From the cell containing the given text, extract its center point as [x, y] coordinate. 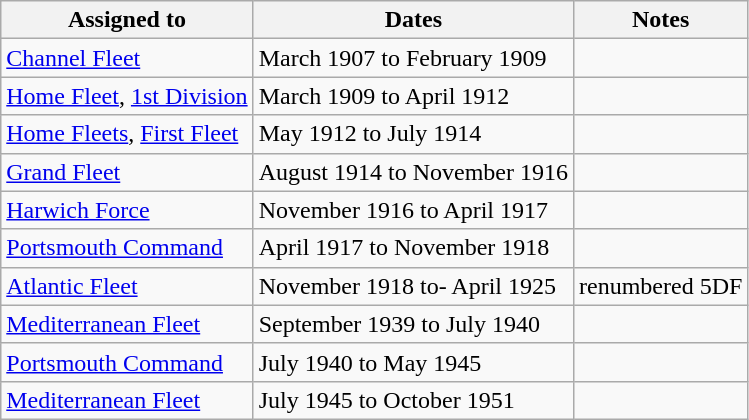
August 1914 to November 1916 [413, 172]
Home Fleet, 1st Division [127, 96]
Atlantic Fleet [127, 286]
September 1939 to July 1940 [413, 324]
Assigned to [127, 20]
Harwich Force [127, 210]
renumbered 5DF [661, 286]
Home Fleets, First Fleet [127, 134]
March 1909 to April 1912 [413, 96]
April 1917 to November 1918 [413, 248]
Notes [661, 20]
May 1912 to July 1914 [413, 134]
March 1907 to February 1909 [413, 58]
Grand Fleet [127, 172]
Channel Fleet [127, 58]
July 1945 to October 1951 [413, 400]
July 1940 to May 1945 [413, 362]
November 1916 to April 1917 [413, 210]
November 1918 to- April 1925 [413, 286]
Dates [413, 20]
